Return the [X, Y] coordinate for the center point of the cell that contains the specified text.  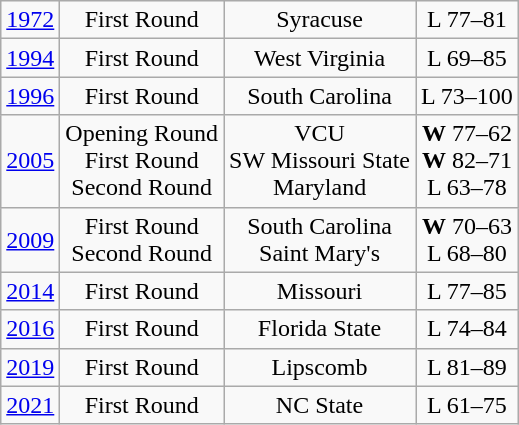
VCUSW Missouri StateMaryland [320, 161]
1994 [30, 58]
L 69–85 [468, 58]
2016 [30, 329]
L 61–75 [468, 405]
W 77–62W 82–71L 63–78 [468, 161]
L 77–85 [468, 291]
First RoundSecond Round [142, 240]
Florida State [320, 329]
Lipscomb [320, 367]
2021 [30, 405]
2009 [30, 240]
2019 [30, 367]
W 70–63L 68–80 [468, 240]
2005 [30, 161]
1972 [30, 20]
NC State [320, 405]
South Carolina [320, 96]
Opening RoundFirst RoundSecond Round [142, 161]
L 73–100 [468, 96]
L 77–81 [468, 20]
Missouri [320, 291]
L 81–89 [468, 367]
2014 [30, 291]
L 74–84 [468, 329]
South CarolinaSaint Mary's [320, 240]
West Virginia [320, 58]
1996 [30, 96]
Syracuse [320, 20]
